Pinpoint the cell where the given text exists, returning its (X, Y) midpoint coordinate. 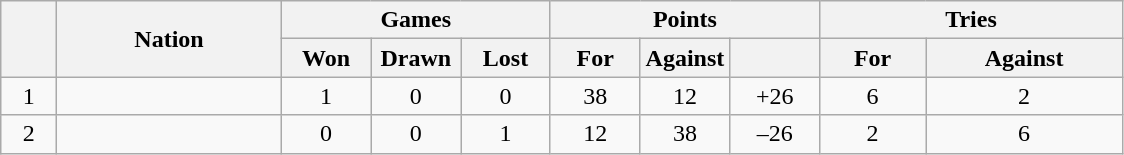
+26 (775, 96)
Lost (506, 58)
Points (684, 20)
Games (416, 20)
Drawn (416, 58)
–26 (775, 134)
Nation (169, 39)
Tries (972, 20)
Won (326, 58)
